From the cell containing the given text, extract its center point as [X, Y] coordinate. 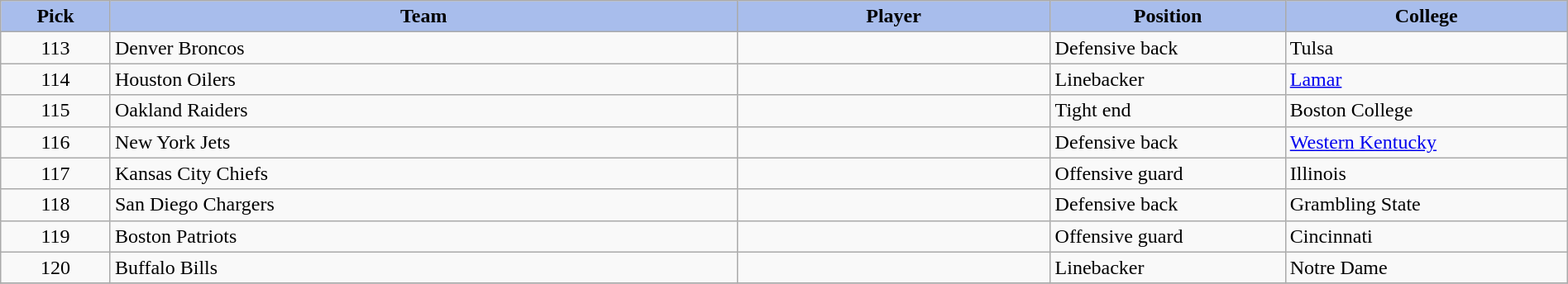
Tight end [1168, 111]
New York Jets [423, 142]
Cincinnati [1426, 236]
College [1426, 17]
Tulsa [1426, 48]
Boston Patriots [423, 236]
118 [56, 205]
119 [56, 236]
Position [1168, 17]
117 [56, 173]
Kansas City Chiefs [423, 173]
120 [56, 267]
Oakland Raiders [423, 111]
Grambling State [1426, 205]
Denver Broncos [423, 48]
Player [893, 17]
Pick [56, 17]
Western Kentucky [1426, 142]
Illinois [1426, 173]
Team [423, 17]
Boston College [1426, 111]
116 [56, 142]
113 [56, 48]
114 [56, 79]
Lamar [1426, 79]
San Diego Chargers [423, 205]
Houston Oilers [423, 79]
Buffalo Bills [423, 267]
Notre Dame [1426, 267]
115 [56, 111]
